Extract the [X, Y] coordinate from the center of the cell holding the provided text.  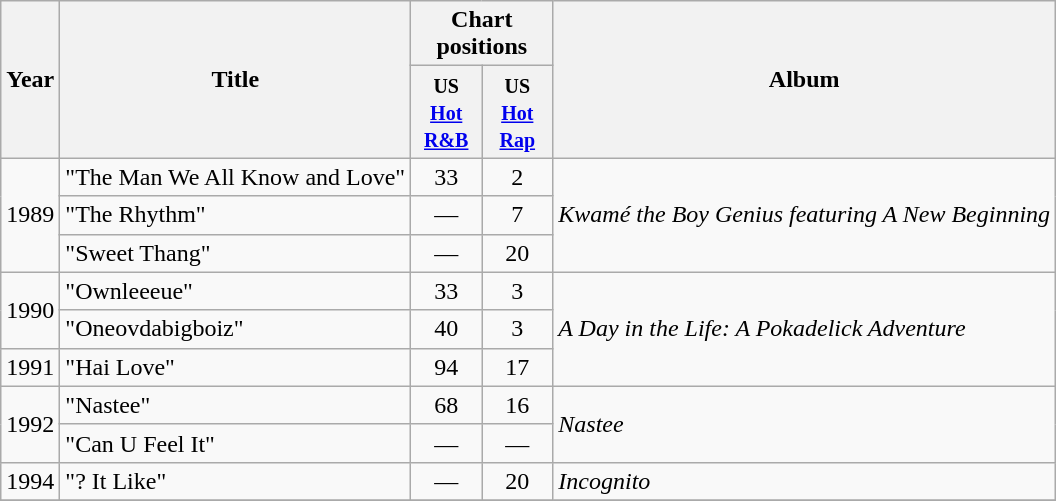
1990 [30, 310]
Kwamé the Boy Genius featuring A New Beginning [804, 215]
"Oneovdabigboiz" [236, 329]
Year [30, 80]
US Hot R&B [446, 112]
A Day in the Life: A Pokadelick Adventure [804, 329]
1991 [30, 367]
"Hai Love" [236, 367]
1992 [30, 424]
7 [518, 215]
"The Rhythm" [236, 215]
94 [446, 367]
"Nastee" [236, 405]
17 [518, 367]
"The Man We All Know and Love" [236, 177]
Incognito [804, 481]
"? It Like" [236, 481]
Nastee [804, 424]
40 [446, 329]
2 [518, 177]
US Hot Rap [518, 112]
"Sweet Thang" [236, 253]
Chart positions [482, 34]
"Ownleeeue" [236, 291]
1989 [30, 215]
16 [518, 405]
Title [236, 80]
68 [446, 405]
1994 [30, 481]
"Can U Feel It" [236, 443]
Album [804, 80]
